Capture the cell that displays the provided text and extract its (x, y) central coordinate. 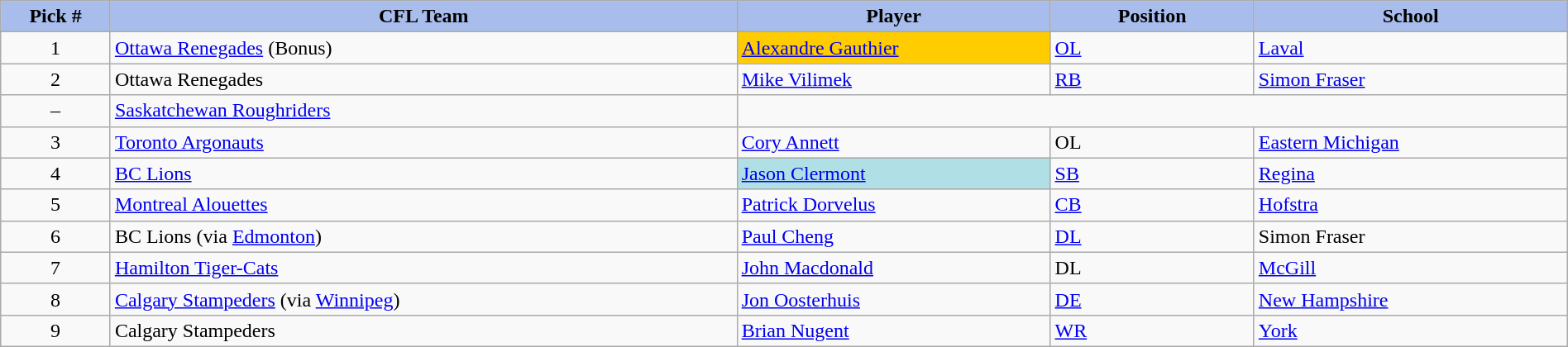
CB (1152, 205)
Hofstra (1411, 205)
BC Lions (423, 173)
CFL Team (423, 17)
5 (56, 205)
Alexandre Gauthier (893, 48)
New Hampshire (1411, 299)
– (56, 111)
Ottawa Renegades (Bonus) (423, 48)
BC Lions (via Edmonton) (423, 236)
Cory Annett (893, 142)
Calgary Stampeders (via Winnipeg) (423, 299)
SB (1152, 173)
3 (56, 142)
Patrick Dorvelus (893, 205)
Mike Vilimek (893, 79)
DE (1152, 299)
4 (56, 173)
1 (56, 48)
Pick # (56, 17)
John Macdonald (893, 268)
Jason Clermont (893, 173)
Ottawa Renegades (423, 79)
Jon Oosterhuis (893, 299)
Toronto Argonauts (423, 142)
6 (56, 236)
Regina (1411, 173)
McGill (1411, 268)
Montreal Alouettes (423, 205)
Player (893, 17)
7 (56, 268)
8 (56, 299)
2 (56, 79)
Saskatchewan Roughriders (423, 111)
York (1411, 330)
Calgary Stampeders (423, 330)
9 (56, 330)
Laval (1411, 48)
Eastern Michigan (1411, 142)
Position (1152, 17)
Brian Nugent (893, 330)
Hamilton Tiger-Cats (423, 268)
RB (1152, 79)
School (1411, 17)
Paul Cheng (893, 236)
WR (1152, 330)
